Scan for the cell matching the given text and deliver its (X, Y) coordinate at center. 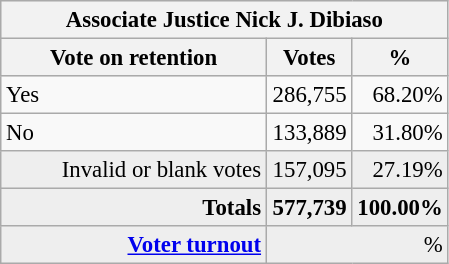
68.20% (400, 95)
Totals (134, 208)
133,889 (309, 133)
Vote on retention (134, 58)
Invalid or blank votes (134, 170)
Voter turnout (134, 245)
27.19% (400, 170)
286,755 (309, 95)
577,739 (309, 208)
31.80% (400, 133)
100.00% (400, 208)
Votes (309, 58)
Yes (134, 95)
No (134, 133)
Associate Justice Nick J. Dibiaso (224, 20)
157,095 (309, 170)
